Pinpoint the cell where the given text exists, returning its [x, y] midpoint coordinate. 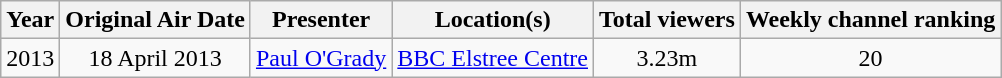
18 April 2013 [156, 58]
20 [870, 58]
Presenter [320, 20]
Weekly channel ranking [870, 20]
2013 [30, 58]
Total viewers [668, 20]
BBC Elstree Centre [493, 58]
3.23m [668, 58]
Location(s) [493, 20]
Year [30, 20]
Paul O'Grady [320, 58]
Original Air Date [156, 20]
